Capture the cell that displays the provided text and extract its (x, y) central coordinate. 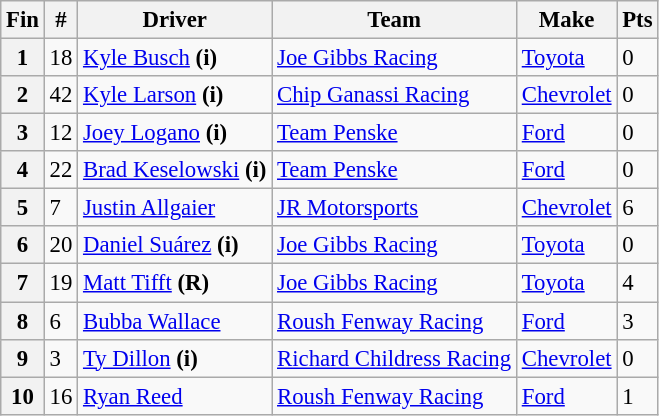
12 (60, 133)
Team (394, 20)
Chip Ganassi Racing (394, 95)
Richard Childress Racing (394, 358)
10 (23, 396)
8 (23, 321)
JR Motorsports (394, 208)
Bubba Wallace (175, 321)
Brad Keselowski (i) (175, 170)
Matt Tifft (R) (175, 283)
Joey Logano (i) (175, 133)
19 (60, 283)
Make (566, 20)
20 (60, 245)
Ty Dillon (i) (175, 358)
2 (23, 95)
# (60, 20)
22 (60, 170)
Justin Allgaier (175, 208)
Pts (638, 20)
Daniel Suárez (i) (175, 245)
Fin (23, 20)
Kyle Busch (i) (175, 58)
Ryan Reed (175, 396)
Driver (175, 20)
9 (23, 358)
Kyle Larson (i) (175, 95)
16 (60, 396)
5 (23, 208)
42 (60, 95)
18 (60, 58)
